Find where the given text appears and provide that cell's center as (X, Y) coordinate. 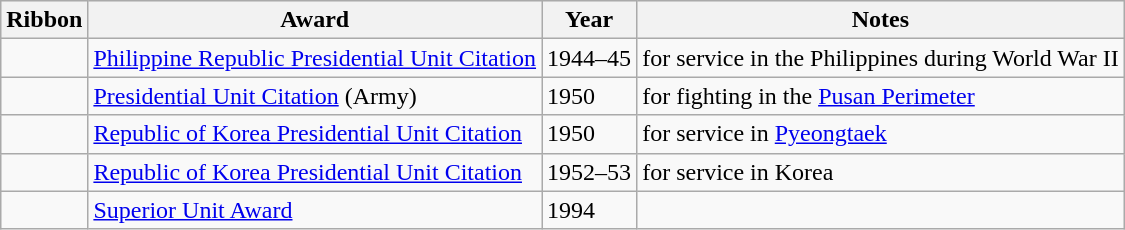
Notes (881, 20)
1944–45 (590, 58)
1994 (590, 210)
Presidential Unit Citation (Army) (315, 96)
Ribbon (44, 20)
1952–53 (590, 172)
for fighting in the Pusan Perimeter (881, 96)
for service in Pyeongtaek (881, 134)
for service in Korea (881, 172)
Philippine Republic Presidential Unit Citation (315, 58)
for service in the Philippines during World War II (881, 58)
Award (315, 20)
Year (590, 20)
Superior Unit Award (315, 210)
